Return the (x, y) coordinate for the center point of the cell that contains the specified text.  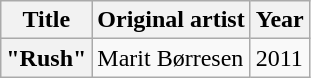
Original artist (171, 20)
Marit Børresen (171, 58)
2011 (280, 58)
"Rush" (46, 58)
Year (280, 20)
Title (46, 20)
